Detect which cell encompasses the target text, then output its (x, y) center coordinate. 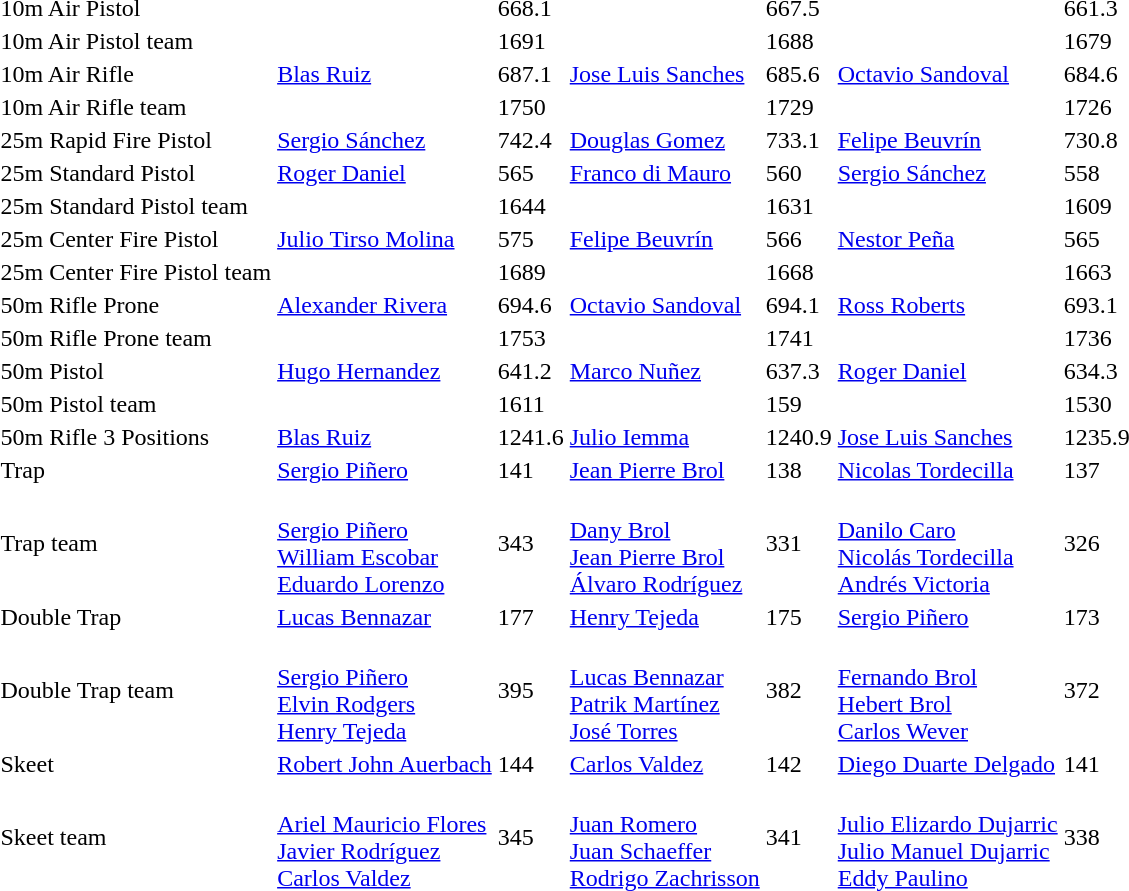
Diego Duarte Delgado (948, 764)
Julio Iemma (664, 437)
733.1 (798, 140)
Douglas Gomez (664, 140)
159 (798, 404)
1691 (530, 41)
Nestor Peña (948, 239)
1753 (530, 338)
Henry Tejeda (664, 617)
694.6 (530, 305)
1689 (530, 272)
Robert John Auerbach (385, 764)
Dany BrolJean Pierre BrolÁlvaro Rodríguez (664, 544)
175 (798, 617)
1631 (798, 206)
177 (530, 617)
565 (530, 173)
1741 (798, 338)
Franco di Mauro (664, 173)
1688 (798, 41)
637.3 (798, 371)
641.2 (530, 371)
Carlos Valdez (664, 764)
382 (798, 690)
Alexander Rivera (385, 305)
395 (530, 690)
560 (798, 173)
Sergio PiñeroElvin RodgersHenry Tejeda (385, 690)
1668 (798, 272)
Marco Nuñez (664, 371)
575 (530, 239)
Danilo CaroNicolás TordecillaAndrés Victoria (948, 544)
687.1 (530, 74)
694.1 (798, 305)
141 (530, 470)
Nicolas Tordecilla (948, 470)
Hugo Hernandez (385, 371)
685.6 (798, 74)
Jean Pierre Brol (664, 470)
Lucas BennazarPatrik MartínezJosé Torres (664, 690)
566 (798, 239)
1241.6 (530, 437)
Lucas Bennazar (385, 617)
Fernando BrolHebert BrolCarlos Wever (948, 690)
1750 (530, 107)
1240.9 (798, 437)
742.4 (530, 140)
142 (798, 764)
1729 (798, 107)
1611 (530, 404)
Sergio PiñeroWilliam EscobarEduardo Lorenzo (385, 544)
331 (798, 544)
Julio Tirso Molina (385, 239)
144 (530, 764)
Ross Roberts (948, 305)
138 (798, 470)
343 (530, 544)
1644 (530, 206)
